Identify which cell holds the provided text, then report its (X, Y) central coordinate. 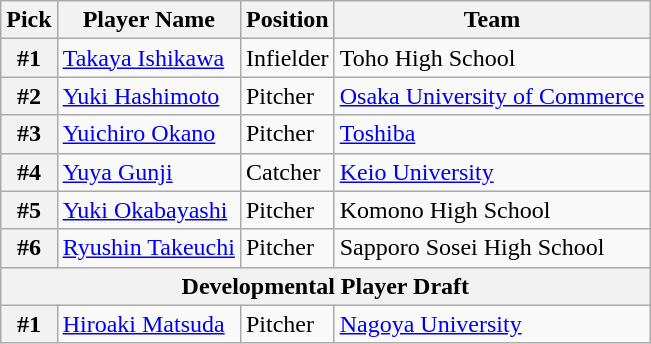
Keio University (492, 172)
Yuki Okabayashi (148, 210)
Pick (29, 20)
#3 (29, 134)
#5 (29, 210)
Toho High School (492, 58)
Toshiba (492, 134)
#4 (29, 172)
Yuya Gunji (148, 172)
#2 (29, 96)
Developmental Player Draft (326, 286)
Komono High School (492, 210)
#6 (29, 248)
Infielder (287, 58)
Catcher (287, 172)
Takaya Ishikawa (148, 58)
Yuki Hashimoto (148, 96)
Yuichiro Okano (148, 134)
Nagoya University (492, 324)
Ryushin Takeuchi (148, 248)
Hiroaki Matsuda (148, 324)
Osaka University of Commerce (492, 96)
Position (287, 20)
Sapporo Sosei High School (492, 248)
Team (492, 20)
Player Name (148, 20)
